From the cell containing the given text, extract its center point as [X, Y] coordinate. 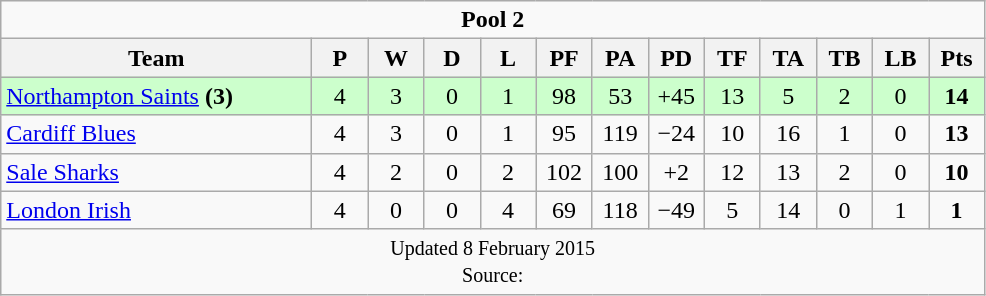
PA [620, 58]
119 [620, 134]
−24 [676, 134]
Cardiff Blues [156, 134]
PD [676, 58]
−49 [676, 210]
Pts [956, 58]
Sale Sharks [156, 172]
12 [732, 172]
+2 [676, 172]
Northampton Saints (3) [156, 96]
W [396, 58]
PF [564, 58]
D [452, 58]
Pool 2 [493, 20]
53 [620, 96]
TA [788, 58]
TB [844, 58]
LB [900, 58]
L [508, 58]
102 [564, 172]
16 [788, 134]
100 [620, 172]
Team [156, 58]
London Irish [156, 210]
69 [564, 210]
118 [620, 210]
98 [564, 96]
+45 [676, 96]
95 [564, 134]
Updated 8 February 2015Source: [493, 262]
TF [732, 58]
P [340, 58]
